From the cell containing the given text, extract its center point as [X, Y] coordinate. 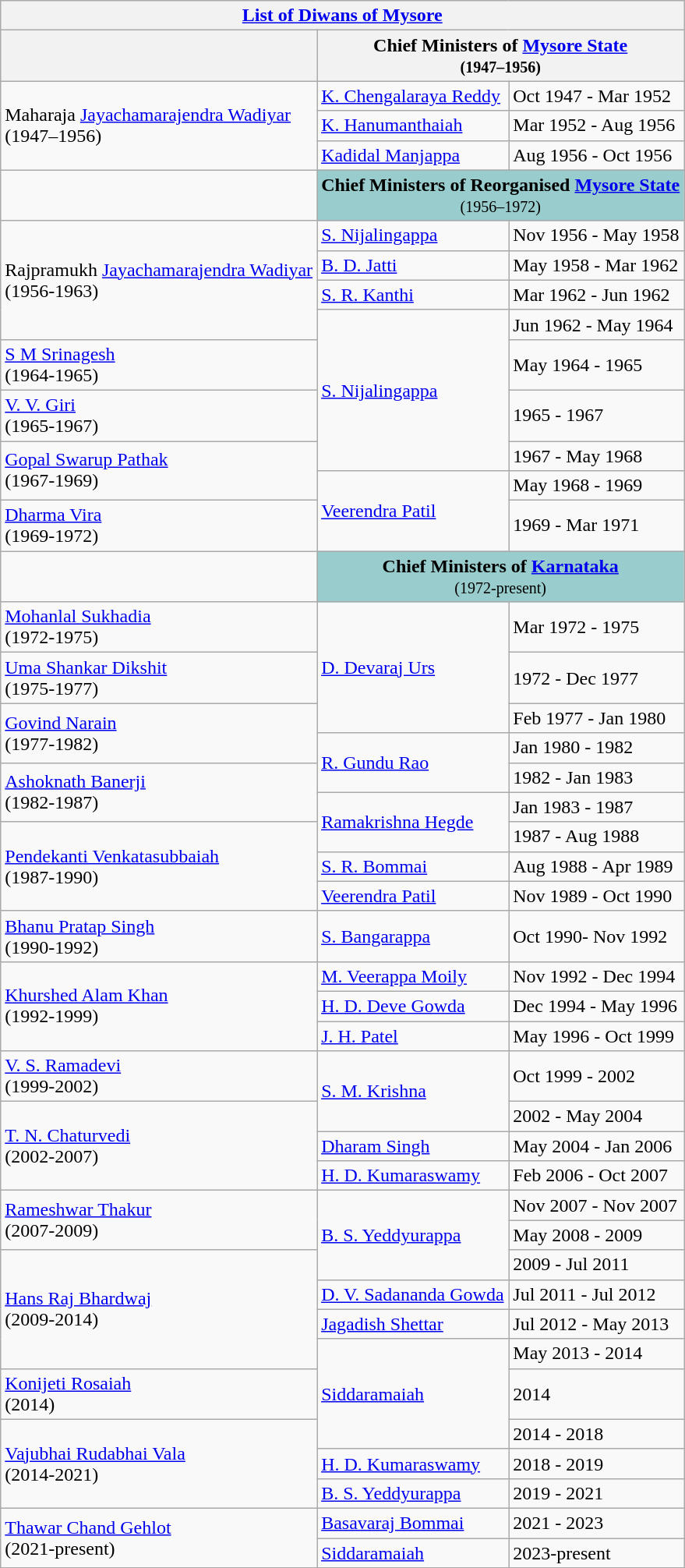
Dec 1994 - May 1996 [597, 1006]
Chief Ministers of Reorganised Mysore State(1956–1972) [500, 195]
Vajubhai Rudabhai Vala(2014-2021) [159, 1464]
Nov 2007 - Nov 2007 [597, 1205]
H. D. Deve Gowda [413, 1006]
May 1968 - 1969 [597, 486]
1967 - May 1968 [597, 456]
Jul 2012 - May 2013 [597, 1324]
S M Srinagesh(1964-1965) [159, 365]
Jagadish Shettar [413, 1324]
Thawar Chand Gehlot(2021-present) [159, 1538]
Rajpramukh Jayachamarajendra Wadiyar(1956-1963) [159, 280]
Feb 1977 - Jan 1980 [597, 718]
1972 - Dec 1977 [597, 678]
Oct 1990- Nov 1992 [597, 936]
1969 - Mar 1971 [597, 526]
Pendekanti Venkatasubbaiah(1987-1990) [159, 866]
1987 - Aug 1988 [597, 837]
1982 - Jan 1983 [597, 777]
2014 - 2018 [597, 1434]
Nov 1989 - Oct 1990 [597, 896]
2009 - Jul 2011 [597, 1265]
Aug 1988 - Apr 1989 [597, 866]
T. N. Chaturvedi(2002-2007) [159, 1146]
Ramakrishna Hegde [413, 822]
S. M. Krishna [413, 1092]
May 2008 - 2009 [597, 1235]
Konijeti Rosaiah(2014) [159, 1394]
2018 - 2019 [597, 1464]
Nov 1956 - May 1958 [597, 235]
Mar 1952 - Aug 1956 [597, 126]
V. V. Giri(1965-1967) [159, 415]
Dharma Vira(1969-1972) [159, 526]
May 2013 - 2014 [597, 1354]
May 1964 - 1965 [597, 365]
R. Gundu Rao [413, 763]
Basavaraj Bommai [413, 1523]
Govind Narain(1977-1982) [159, 733]
2019 - 2021 [597, 1493]
K. Hanumanthaiah [413, 126]
Ashoknath Banerji(1982-1987) [159, 792]
Mar 1972 - 1975 [597, 627]
May 1996 - Oct 1999 [597, 1036]
Nov 1992 - Dec 1994 [597, 976]
Oct 1999 - 2002 [597, 1076]
Bhanu Pratap Singh(1990-1992) [159, 936]
S. R. Kanthi [413, 295]
Kadidal Manjappa [413, 155]
Chief Ministers of Mysore State(1947–1956) [500, 56]
Jan 1980 - 1982 [597, 748]
S. Bangarappa [413, 936]
2021 - 2023 [597, 1523]
V. S. Ramadevi(1999-2002) [159, 1076]
2014 [597, 1394]
Jan 1983 - 1987 [597, 807]
J. H. Patel [413, 1036]
D. Devaraj Urs [413, 667]
May 1958 - Mar 1962 [597, 265]
1965 - 1967 [597, 415]
S. R. Bommai [413, 866]
Oct 1947 - Mar 1952 [597, 96]
Maharaja Jayachamarajendra Wadiyar(1947–1956) [159, 126]
List of Diwans of Mysore [343, 16]
Feb 2006 - Oct 2007 [597, 1176]
Khurshed Alam Khan(1992-1999) [159, 1006]
Jul 2011 - Jul 2012 [597, 1294]
Hans Raj Bhardwaj(2009-2014) [159, 1309]
Gopal Swarup Pathak(1967-1969) [159, 471]
May 2004 - Jan 2006 [597, 1146]
Aug 1956 - Oct 1956 [597, 155]
2002 - May 2004 [597, 1117]
Dharam Singh [413, 1146]
Chief Ministers of Karnataka(1972-present) [500, 577]
Jun 1962 - May 1964 [597, 324]
Uma Shankar Dikshit(1975-1977) [159, 678]
2023-present [597, 1552]
B. D. Jatti [413, 265]
Rameshwar Thakur(2007-2009) [159, 1220]
M. Veerappa Moily [413, 976]
Mohanlal Sukhadia(1972-1975) [159, 627]
K. Chengalaraya Reddy [413, 96]
D. V. Sadananda Gowda [413, 1294]
Mar 1962 - Jun 1962 [597, 295]
